Determine the (X, Y) coordinate at the center of the cell enclosing the given text.  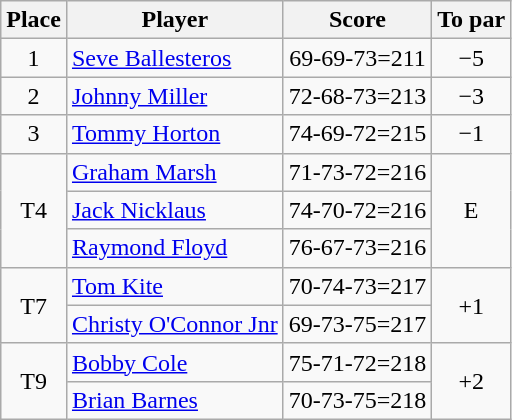
Graham Marsh (174, 172)
74-70-72=216 (358, 210)
Christy O'Connor Jnr (174, 324)
70-73-75=218 (358, 400)
Place (34, 20)
Seve Ballesteros (174, 58)
69-69-73=211 (358, 58)
To par (472, 20)
−5 (472, 58)
76-67-73=216 (358, 248)
−1 (472, 134)
E (472, 210)
74-69-72=215 (358, 134)
Raymond Floyd (174, 248)
Brian Barnes (174, 400)
Tommy Horton (174, 134)
1 (34, 58)
−3 (472, 96)
T4 (34, 210)
Player (174, 20)
+2 (472, 381)
Johnny Miller (174, 96)
71-73-72=216 (358, 172)
69-73-75=217 (358, 324)
75-71-72=218 (358, 362)
2 (34, 96)
T7 (34, 305)
+1 (472, 305)
Jack Nicklaus (174, 210)
T9 (34, 381)
3 (34, 134)
72-68-73=213 (358, 96)
Score (358, 20)
Tom Kite (174, 286)
70-74-73=217 (358, 286)
Bobby Cole (174, 362)
